For the text-containing cell, return its midpoint in [X, Y] coordinate format. 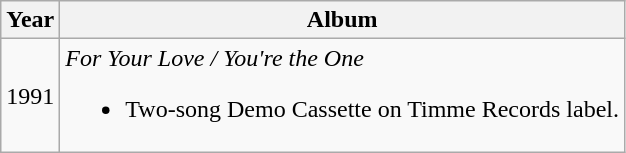
1991 [30, 96]
Album [342, 20]
For Your Love / You're the OneTwo-song Demo Cassette on Timme Records label. [342, 96]
Year [30, 20]
